From the cell containing the given text, extract its center point as [x, y] coordinate. 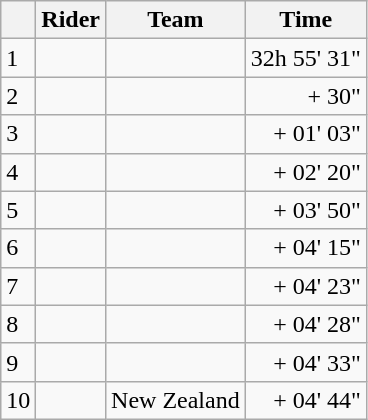
Time [306, 20]
+ 04' 28" [306, 324]
5 [18, 210]
+ 03' 50" [306, 210]
9 [18, 362]
New Zealand [176, 400]
+ 30" [306, 96]
+ 04' 15" [306, 248]
+ 04' 44" [306, 400]
+ 02' 20" [306, 172]
Rider [71, 20]
32h 55' 31" [306, 58]
8 [18, 324]
+ 01' 03" [306, 134]
4 [18, 172]
Team [176, 20]
6 [18, 248]
+ 04' 33" [306, 362]
+ 04' 23" [306, 286]
7 [18, 286]
10 [18, 400]
1 [18, 58]
2 [18, 96]
3 [18, 134]
